Return [x, y] of the center of cell containing provided text 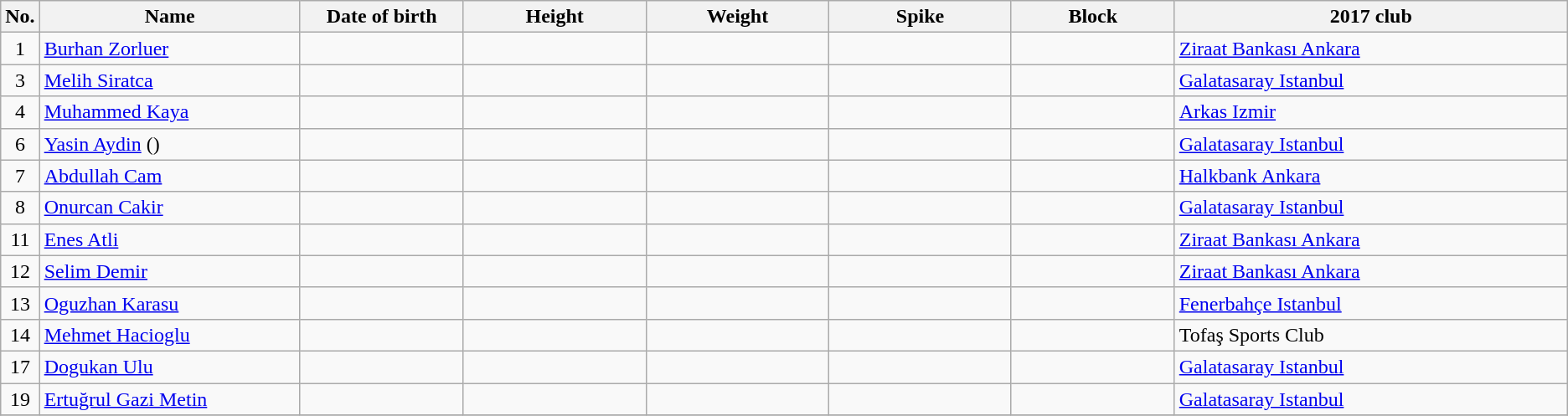
13 [20, 303]
Fenerbahçe Istanbul [1370, 303]
6 [20, 144]
7 [20, 176]
Halkbank Ankara [1370, 176]
Mehmet Hacioglu [169, 335]
2017 club [1370, 17]
Name [169, 17]
Arkas Izmir [1370, 112]
14 [20, 335]
12 [20, 271]
Date of birth [382, 17]
Block [1092, 17]
Melih Siratca [169, 80]
17 [20, 367]
11 [20, 239]
Tofaş Sports Club [1370, 335]
1 [20, 49]
Onurcan Cakir [169, 208]
Dogukan Ulu [169, 367]
19 [20, 399]
8 [20, 208]
Selim Demir [169, 271]
Enes Atli [169, 239]
Yasin Aydin () [169, 144]
Weight [737, 17]
Abdullah Cam [169, 176]
Oguzhan Karasu [169, 303]
Muhammed Kaya [169, 112]
3 [20, 80]
Spike [921, 17]
Burhan Zorluer [169, 49]
Ertuğrul Gazi Metin [169, 399]
No. [20, 17]
4 [20, 112]
Height [554, 17]
